Provide the [x, y] coordinate of the cell's center where the given text is located.  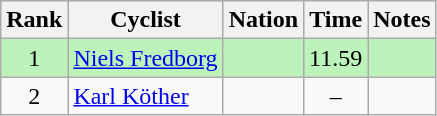
Time [336, 20]
2 [34, 96]
Niels Fredborg [146, 58]
Notes [402, 20]
– [336, 96]
Cyclist [146, 20]
1 [34, 58]
11.59 [336, 58]
Karl Köther [146, 96]
Rank [34, 20]
Nation [263, 20]
